Locate the cell with the specified text and output its (x, y) center coordinate. 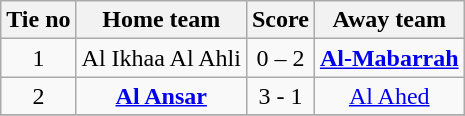
2 (38, 96)
Score (280, 20)
Away team (389, 20)
Al Ahed (389, 96)
0 – 2 (280, 58)
3 - 1 (280, 96)
Home team (161, 20)
Al Ikhaa Al Ahli (161, 58)
Al Ansar (161, 96)
Tie no (38, 20)
Al-Mabarrah (389, 58)
1 (38, 58)
